Detect which cell encompasses the target text, then output its [X, Y] center coordinate. 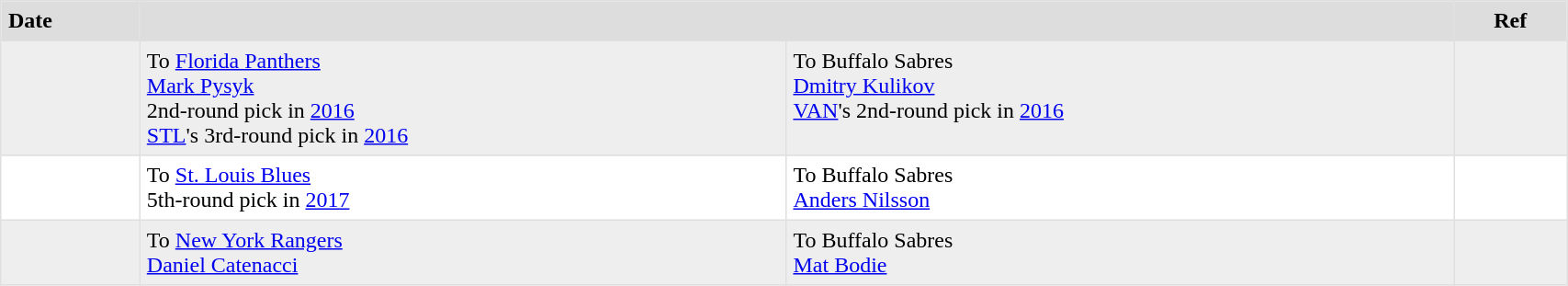
To Buffalo SabresMat Bodie [1120, 252]
To New York RangersDaniel Catenacci [463, 252]
Ref [1510, 21]
To St. Louis Blues5th-round pick in 2017 [463, 188]
To Florida PanthersMark Pysyk2nd-round pick in 2016STL's 3rd-round pick in 2016 [463, 97]
To Buffalo SabresAnders Nilsson [1120, 188]
To Buffalo SabresDmitry KulikovVAN's 2nd-round pick in 2016 [1120, 97]
Date [70, 21]
